Detect which cell encompasses the target text, then output its [x, y] center coordinate. 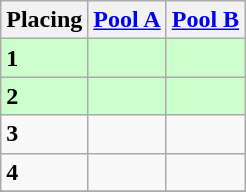
Placing [44, 20]
2 [44, 96]
Pool B [205, 20]
4 [44, 172]
Pool A [127, 20]
3 [44, 134]
1 [44, 58]
